Identify which cell holds the provided text, then report its [X, Y] central coordinate. 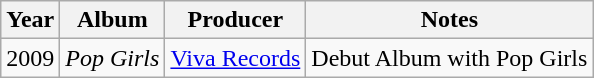
Viva Records [236, 58]
Notes [450, 20]
Producer [236, 20]
Debut Album with Pop Girls [450, 58]
Album [112, 20]
Year [30, 20]
Pop Girls [112, 58]
2009 [30, 58]
